Scan for the cell matching the given text and deliver its (X, Y) coordinate at center. 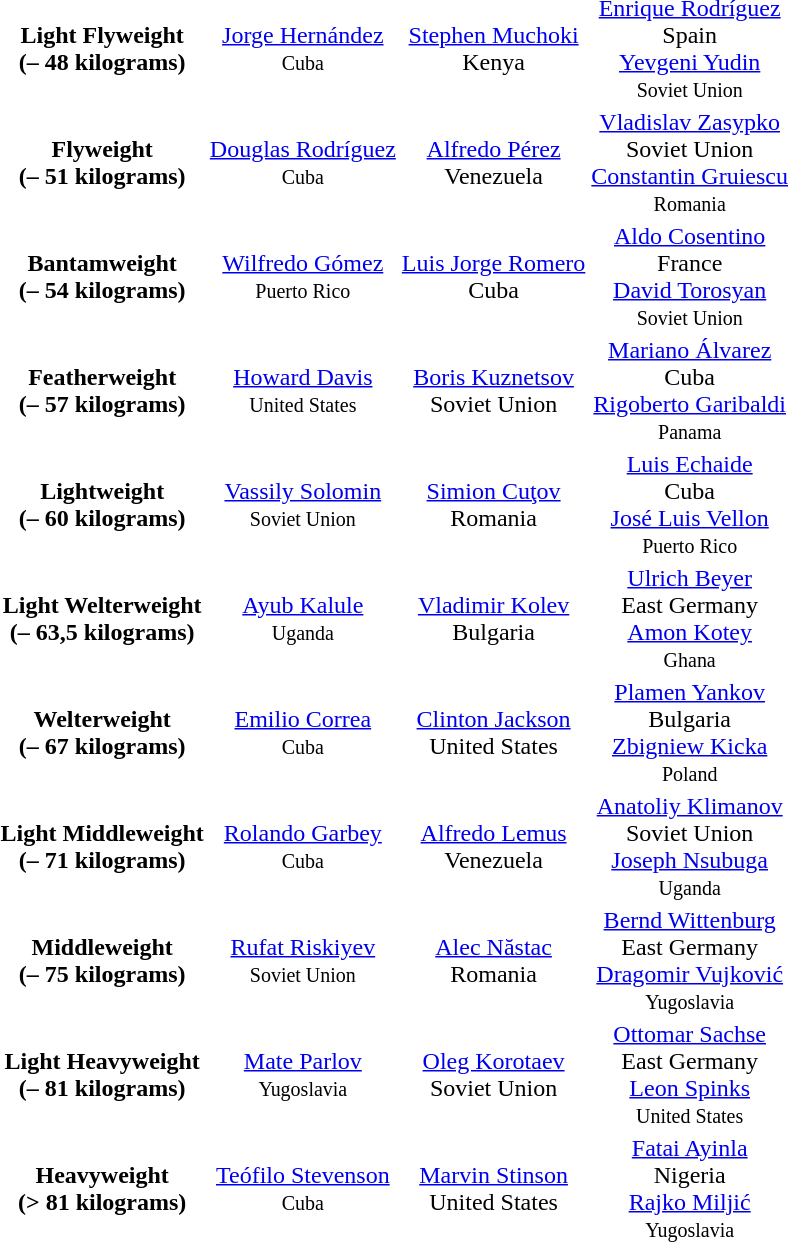
Clinton JacksonUnited States (494, 732)
Vladimir KolevBulgaria (494, 618)
Alec NăstacRomania (494, 960)
Oleg KorotaevSoviet Union (494, 1074)
Vassily SolominSoviet Union (302, 504)
Alfredo LemusVenezuela (494, 846)
Howard DavisUnited States (302, 390)
Emilio CorreaCuba (302, 732)
Rolando GarbeyCuba (302, 846)
Alfredo PérezVenezuela (494, 162)
Rufat RiskiyevSoviet Union (302, 960)
Simion CuţovRomania (494, 504)
Mate ParlovYugoslavia (302, 1074)
Luis Jorge RomeroCuba (494, 276)
Douglas RodríguezCuba (302, 162)
Boris KuznetsovSoviet Union (494, 390)
Ayub KaluleUganda (302, 618)
Wilfredo GómezPuerto Rico (302, 276)
